Search for the cell housing the specified text and yield its (X, Y) center coordinate. 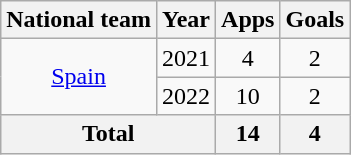
Apps (248, 20)
14 (248, 134)
Spain (79, 77)
National team (79, 20)
Goals (315, 20)
2022 (186, 96)
Year (186, 20)
2021 (186, 58)
10 (248, 96)
Total (108, 134)
